For the text-containing cell, return its midpoint in (x, y) coordinate format. 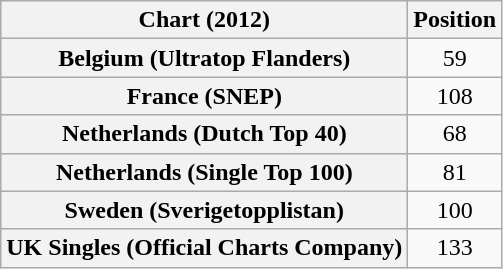
Belgium (Ultratop Flanders) (204, 58)
108 (455, 96)
Chart (2012) (204, 20)
UK Singles (Official Charts Company) (204, 248)
Netherlands (Dutch Top 40) (204, 134)
100 (455, 210)
Netherlands (Single Top 100) (204, 172)
81 (455, 172)
68 (455, 134)
Sweden (Sverigetopplistan) (204, 210)
Position (455, 20)
59 (455, 58)
France (SNEP) (204, 96)
133 (455, 248)
